For the text-containing cell, return its midpoint in [x, y] coordinate format. 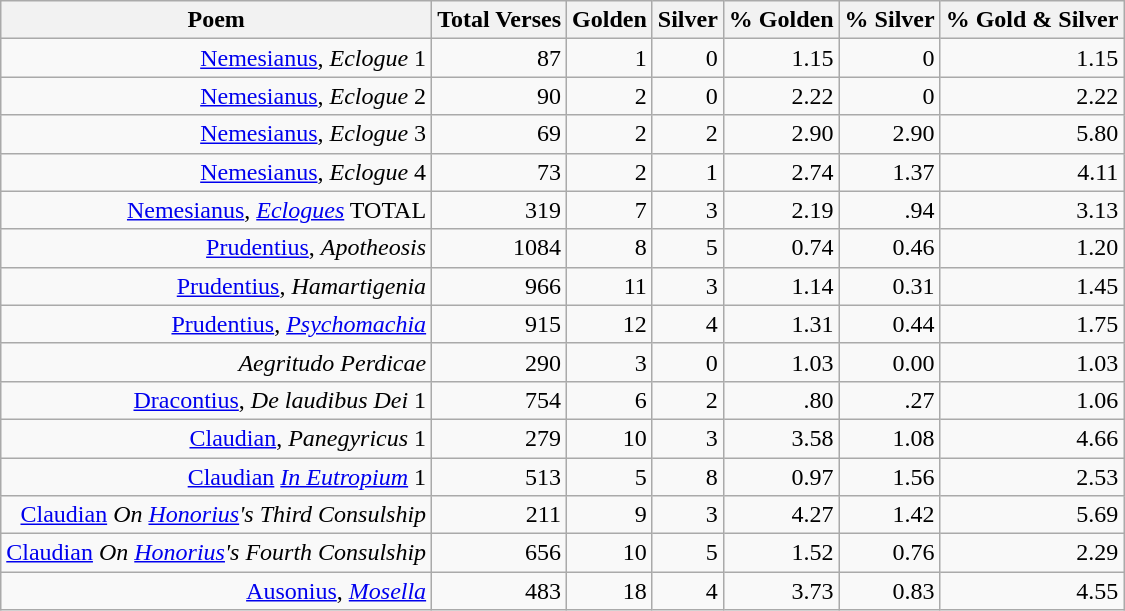
% Golden [781, 20]
211 [500, 515]
12 [610, 324]
0.00 [890, 362]
656 [500, 553]
0.74 [781, 248]
Ausonius, Mosella [216, 591]
18 [610, 591]
5.69 [1032, 515]
Prudentius, Hamartigenia [216, 286]
.27 [890, 400]
1.37 [890, 172]
Silver [688, 20]
1084 [500, 248]
9 [610, 515]
1.06 [1032, 400]
3.73 [781, 591]
4.66 [1032, 438]
1.56 [890, 477]
Poem [216, 20]
73 [500, 172]
754 [500, 400]
Nemesianus, Eclogues TOTAL [216, 210]
0.44 [890, 324]
1.45 [1032, 286]
279 [500, 438]
483 [500, 591]
Nemesianus, Eclogue 4 [216, 172]
Prudentius, Psychomachia [216, 324]
Nemesianus, Eclogue 1 [216, 58]
2.53 [1032, 477]
4.27 [781, 515]
% Silver [890, 20]
0.46 [890, 248]
.94 [890, 210]
Claudian On Honorius's Fourth Consulship [216, 553]
0.83 [890, 591]
Nemesianus, Eclogue 2 [216, 96]
319 [500, 210]
2.29 [1032, 553]
3.58 [781, 438]
290 [500, 362]
0.31 [890, 286]
Nemesianus, Eclogue 3 [216, 134]
Claudian On Honorius's Third Consulship [216, 515]
% Gold & Silver [1032, 20]
0.76 [890, 553]
1.14 [781, 286]
2.74 [781, 172]
Claudian In Eutropium 1 [216, 477]
2.19 [781, 210]
Claudian, Panegyricus 1 [216, 438]
Prudentius, Apotheosis [216, 248]
4.11 [1032, 172]
7 [610, 210]
5.80 [1032, 134]
Total Verses [500, 20]
Golden [610, 20]
.80 [781, 400]
1.20 [1032, 248]
6 [610, 400]
0.97 [781, 477]
Aegritudo Perdicae [216, 362]
87 [500, 58]
915 [500, 324]
1.31 [781, 324]
11 [610, 286]
69 [500, 134]
513 [500, 477]
1.75 [1032, 324]
1.42 [890, 515]
90 [500, 96]
1.08 [890, 438]
966 [500, 286]
3.13 [1032, 210]
4.55 [1032, 591]
1.52 [781, 553]
Dracontius, De laudibus Dei 1 [216, 400]
